Pinpoint the cell where the given text exists, returning its [x, y] midpoint coordinate. 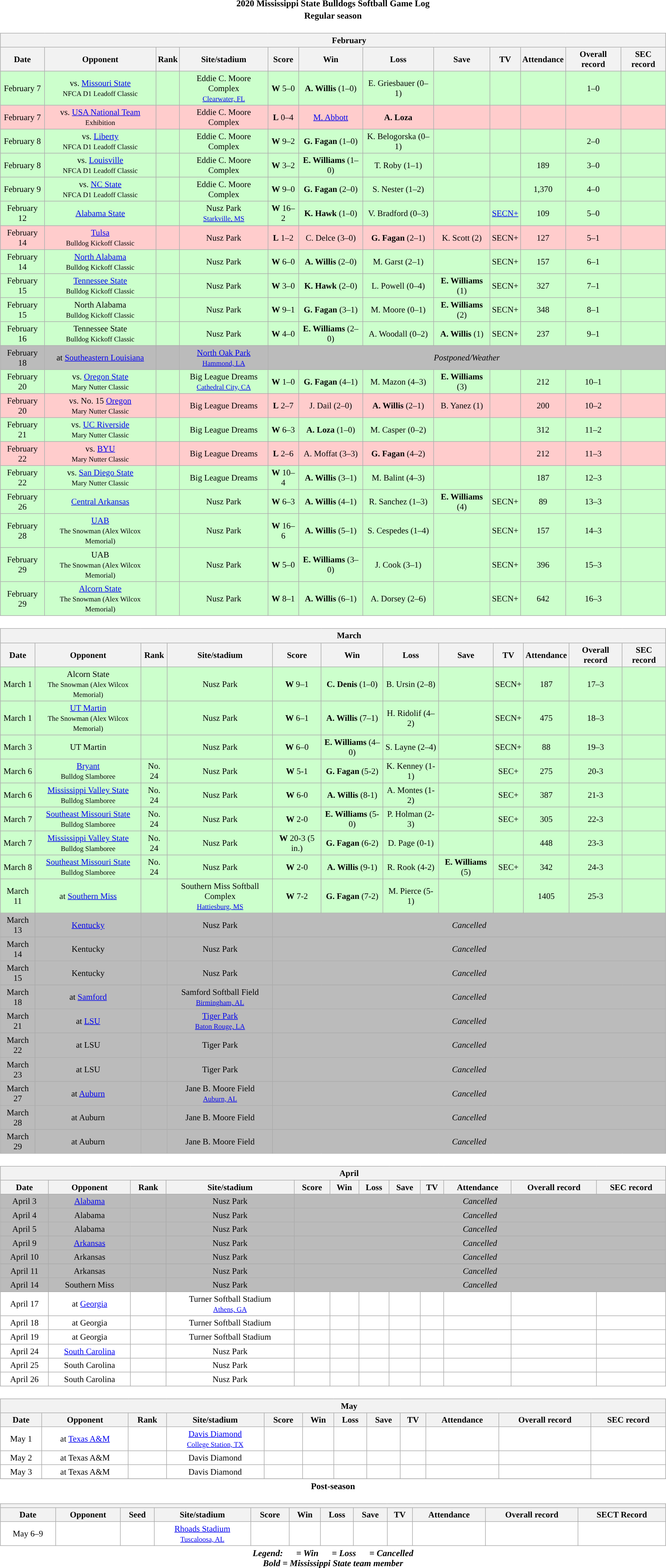
C. Delce (3–0) [331, 237]
189 [543, 165]
S. Layne (2–4) [411, 747]
A. Willis (2–0) [331, 262]
March 21 [18, 1021]
D. Page (0-1) [411, 843]
M. Pierce (5-1) [411, 896]
G. Fagan (5-2) [352, 771]
TulsaBulldog Kickoff Classic [100, 237]
J. Dail (2–0) [331, 405]
M. Balint (4–3) [398, 478]
vs. LibertyNFCA D1 Leadoff Classic [100, 141]
19–3 [595, 747]
M. Abbott [331, 118]
May [333, 1406]
11–3 [593, 454]
Southern Miss Softball ComplexHattiesburg, MS [220, 896]
G. Fagan (2–0) [331, 190]
G. Fagan (1–0) [331, 141]
vs. UC RiversideMary Nutter Classic [100, 430]
April 9 [25, 1243]
vs. San Diego StateMary Nutter Classic [100, 478]
200 [543, 405]
L 0–4 [283, 118]
448 [546, 843]
W 16–2 [283, 213]
March 22 [18, 1045]
March 29 [18, 1141]
M. Garst (2–1) [398, 262]
April 17 [25, 1304]
E. Williams (2) [462, 309]
Nusz ParkStarkville, MS [224, 213]
1405 [546, 896]
W 7-2 [297, 896]
5–0 [593, 213]
W 3–2 [283, 165]
vs. LouisvilleNFCA D1 Leadoff Classic [100, 165]
387 [546, 795]
A. Willis (1–0) [331, 88]
February 21 [22, 430]
12–3 [593, 478]
W 1–0 [283, 382]
A. Willis (7–1) [352, 718]
E. Williams (3–0) [331, 565]
April 5 [25, 1229]
11–2 [593, 430]
1–0 [593, 88]
B. Yanez (1) [462, 405]
Big League DreamsCathedral City, CA [224, 382]
April [333, 1173]
W 8–1 [283, 599]
E. Williams (1–0) [331, 165]
H. Ridolif (4–2) [411, 718]
18–3 [595, 718]
R. Sanchez (1–3) [398, 502]
W 9–0 [283, 190]
E. Williams (4) [462, 502]
W 6-0 [297, 795]
A. Willis (9-1) [352, 867]
March 14 [18, 949]
24-3 [595, 867]
Eddie C. Moore ComplexClearwater, FL [224, 88]
at Southeastern Louisiana [100, 358]
K. Kenney (1-1) [411, 771]
UT Martin [88, 747]
February 28 [22, 531]
G. Fagan (7-2) [352, 896]
2–0 [593, 141]
Central Arkansas [100, 502]
April 24 [25, 1351]
10–2 [593, 405]
15–3 [593, 565]
E. Williams (3) [462, 382]
22-3 [595, 819]
20-3 [595, 771]
L 1–2 [283, 237]
W 10–4 [283, 478]
vs. USA National TeamExhibition [100, 118]
W 3–0 [283, 286]
March 27 [18, 1093]
25-3 [595, 896]
A. Willis (8-1) [352, 795]
E. Williams (2–0) [331, 333]
April 11 [25, 1271]
109 [543, 213]
A. Moffat (3–3) [331, 454]
88 [546, 747]
342 [546, 867]
W 16–6 [283, 531]
5–1 [593, 237]
127 [543, 237]
May 2 [21, 1458]
237 [543, 333]
6–1 [593, 262]
E. Williams (1) [462, 286]
February 16 [22, 333]
642 [543, 599]
A. Willis (6–1) [331, 599]
Jane B. Moore FieldAuburn, AL [220, 1093]
W 4–0 [283, 333]
A. Willis (5–1) [331, 531]
BryantBulldog Slamboree [88, 771]
April 26 [25, 1379]
April 19 [25, 1337]
at Samford [88, 997]
W 6–1 [297, 718]
vs. Oregon StateMary Nutter Classic [100, 382]
L 2–6 [283, 454]
8–1 [593, 309]
G. Fagan (6-2) [352, 843]
Samford Softball FieldBirmingham, AL [220, 997]
327 [543, 286]
M. Casper (0–2) [398, 430]
B. Ursin (2–8) [411, 684]
T. Roby (1–1) [398, 165]
K. Hawk (2–0) [331, 286]
475 [546, 718]
at Southern Miss [88, 896]
UT MartinThe Snowman (Alex Wilcox Memorial) [88, 718]
E. Griesbauer (0–1) [398, 88]
348 [543, 309]
February 26 [22, 502]
E. Williams (4–0) [352, 747]
Alabama State [100, 213]
G. Fagan (4–1) [331, 382]
vs. No. 15 OregonMary Nutter Classic [100, 405]
March 15 [18, 973]
May 1 [21, 1439]
R. Rook (4-2) [411, 867]
3–0 [593, 165]
E. Williams (5) [466, 867]
April 14 [25, 1285]
7–1 [593, 286]
16–3 [593, 599]
K. Scott (2) [462, 237]
Seed [138, 1515]
P. Holman (2-3) [411, 819]
Davis DiamondCollege Station, TX [215, 1439]
L 2–7 [283, 405]
March 28 [18, 1117]
February 12 [22, 213]
May 6–9 [28, 1534]
March 11 [18, 896]
396 [543, 565]
305 [546, 819]
A. Montes (1-2) [411, 795]
4–0 [593, 190]
March [333, 636]
89 [543, 502]
S. Nester (1–2) [398, 190]
14–3 [593, 531]
Tiger ParkBaton Rouge, LA [220, 1021]
K. Hawk (1–0) [331, 213]
A. Woodall (0–2) [398, 333]
A. Loza (1–0) [331, 430]
March 18 [18, 997]
J. Cook (3–1) [398, 565]
April 4 [25, 1215]
M. Moore (0–1) [398, 309]
vs. Missouri StateNFCA D1 Leadoff Classic [100, 88]
March 23 [18, 1069]
February 18 [22, 358]
February [333, 40]
13–3 [593, 502]
March 8 [18, 867]
C. Denis (1–0) [352, 684]
K. Belogorska (0–1) [398, 141]
Southern Miss [90, 1285]
W 9–2 [283, 141]
G. Fagan (3–1) [331, 309]
9–1 [593, 333]
Postponed/Weather [467, 358]
April 10 [25, 1257]
A. Dorsey (2–6) [398, 599]
W 20-3 (5 in.) [297, 843]
SECT Record [622, 1515]
23-3 [595, 843]
W 5-1 [297, 771]
M. Mazon (4–3) [398, 382]
A. Willis (4–1) [331, 502]
vs. NC StateNFCA D1 Leadoff Classic [100, 190]
April 18 [25, 1323]
10–1 [593, 382]
A. Loza [398, 118]
E. Williams (5-0) [352, 819]
S. Cespedes (1–4) [398, 531]
April 3 [25, 1201]
A. Willis (2–1) [398, 405]
G. Fagan (4–2) [398, 454]
V. Bradford (0–3) [398, 213]
Rhoads StadiumTuscaloosa, AL [202, 1534]
1,370 [543, 190]
17–3 [595, 684]
Turner Softball StadiumAthens, GA [230, 1304]
L. Powell (0–4) [398, 286]
G. Fagan (2–1) [398, 237]
21-3 [595, 795]
March 3 [18, 747]
A. Willis (1) [462, 333]
May 3 [21, 1472]
275 [546, 771]
vs. BYUMary Nutter Classic [100, 454]
April 25 [25, 1365]
312 [543, 430]
North Oak ParkHammond, LA [224, 358]
March 13 [18, 925]
February 9 [22, 190]
A. Willis (3–1) [331, 478]
